Return the (x, y) coordinate for the center point of the cell that contains the specified text.  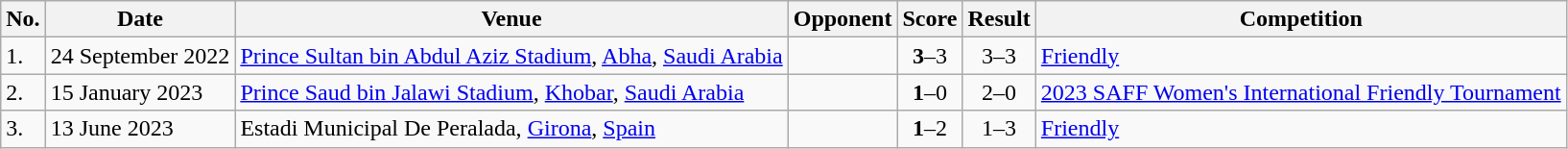
No. (23, 19)
Prince Sultan bin Abdul Aziz Stadium, Abha, Saudi Arabia (511, 56)
15 January 2023 (140, 92)
Result (999, 19)
1–0 (930, 92)
Venue (511, 19)
13 June 2023 (140, 129)
Opponent (843, 19)
2023 SAFF Women's International Friendly Tournament (1301, 92)
2. (23, 92)
Estadi Municipal De Peralada, Girona, Spain (511, 129)
2–0 (999, 92)
3. (23, 129)
Score (930, 19)
Date (140, 19)
1–2 (930, 129)
24 September 2022 (140, 56)
1. (23, 56)
Competition (1301, 19)
1–3 (999, 129)
Prince Saud bin Jalawi Stadium, Khobar, Saudi Arabia (511, 92)
